Capture the cell that displays the provided text and extract its [X, Y] central coordinate. 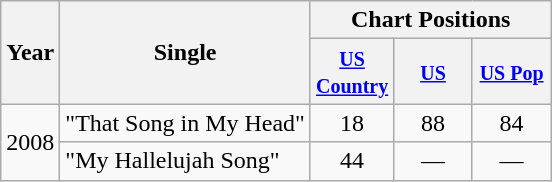
84 [512, 123]
88 [434, 123]
US [434, 72]
18 [352, 123]
Chart Positions [430, 20]
"My Hallelujah Song" [186, 161]
US Pop [512, 72]
Year [30, 52]
2008 [30, 142]
"That Song in My Head" [186, 123]
44 [352, 161]
US Country [352, 72]
Single [186, 52]
